Return [X, Y] of the center of cell containing provided text 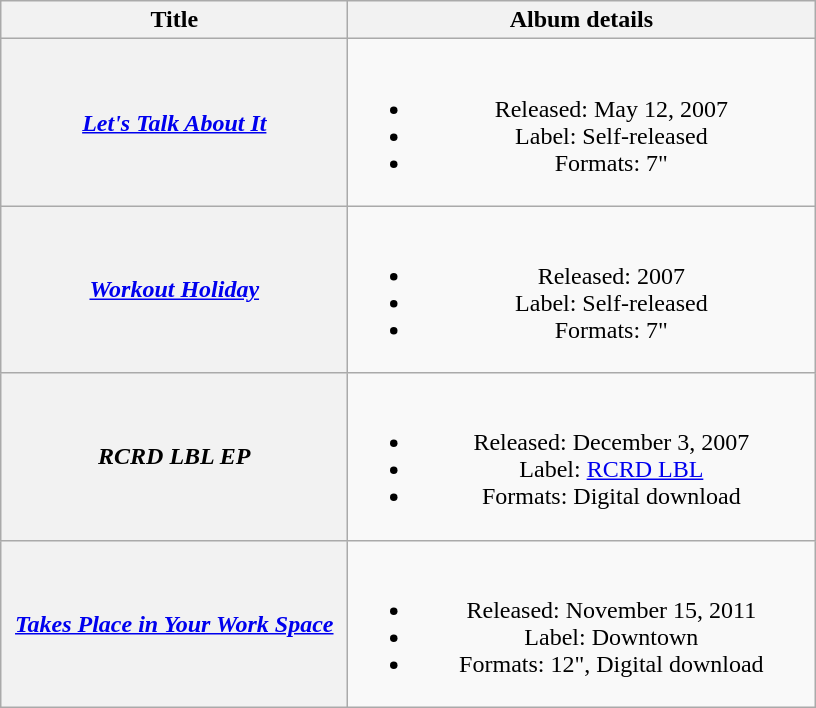
Album details [582, 20]
Workout Holiday [174, 290]
RCRD LBL EP [174, 456]
Released: 2007Label: Self-releasedFormats: 7" [582, 290]
Takes Place in Your Work Space [174, 624]
Title [174, 20]
Released: December 3, 2007Label: RCRD LBLFormats: Digital download [582, 456]
Released: May 12, 2007Label: Self-releasedFormats: 7" [582, 122]
Let's Talk About It [174, 122]
Released: November 15, 2011Label: DowntownFormats: 12", Digital download [582, 624]
